Extract the [x, y] coordinate from the center of the cell holding the provided text.  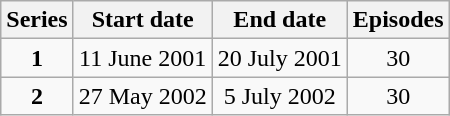
End date [280, 20]
20 July 2001 [280, 58]
5 July 2002 [280, 96]
11 June 2001 [142, 58]
2 [37, 96]
Series [37, 20]
Episodes [398, 20]
27 May 2002 [142, 96]
1 [37, 58]
Start date [142, 20]
